Determine the (X, Y) coordinate at the center of the cell enclosing the given text.  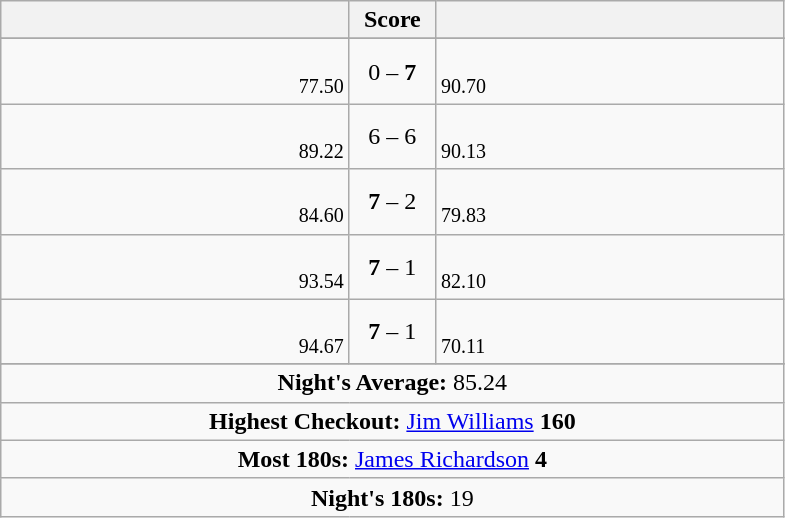
Highest Checkout: Jim Williams 160 (392, 421)
7 – 2 (392, 202)
77.50 (176, 72)
0 – 7 (392, 72)
90.13 (610, 136)
Night's 180s: 19 (392, 497)
79.83 (610, 202)
90.70 (610, 72)
84.60 (176, 202)
82.10 (610, 266)
Night's Average: 85.24 (392, 383)
Score (392, 20)
93.54 (176, 266)
Most 180s: James Richardson 4 (392, 459)
89.22 (176, 136)
6 – 6 (392, 136)
70.11 (610, 332)
94.67 (176, 332)
